Locate the cell with the specified text and output its [x, y] center coordinate. 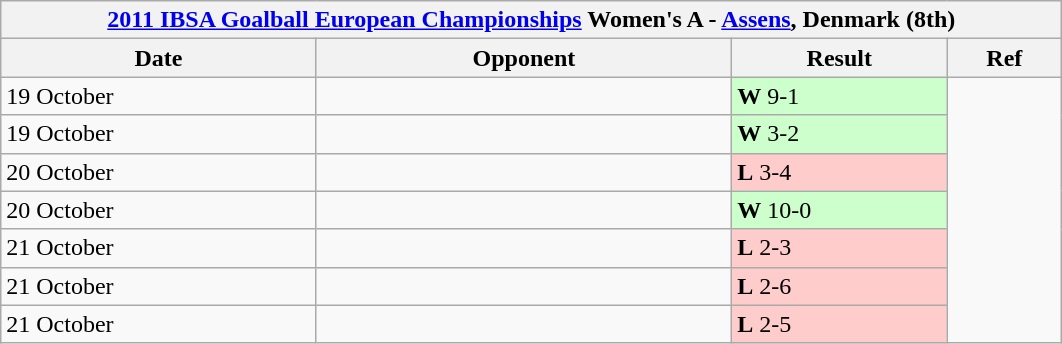
Ref [1004, 58]
W 9-1 [840, 96]
W 10-0 [840, 210]
L 2-5 [840, 324]
Result [840, 58]
Date [158, 58]
W 3-2 [840, 134]
L 2-6 [840, 286]
L 2-3 [840, 248]
L 3-4 [840, 172]
2011 IBSA Goalball European Championships Women's A - Assens, Denmark (8th) [532, 20]
Opponent [524, 58]
